Identify which cell holds the provided text, then report its (x, y) central coordinate. 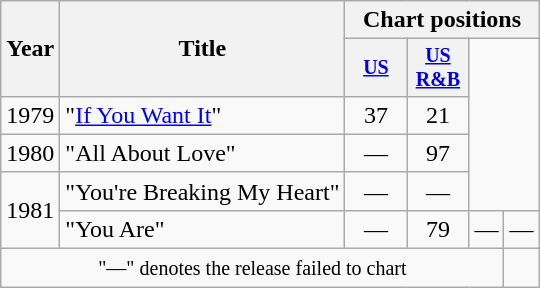
21 (438, 115)
"If You Want It" (202, 115)
79 (438, 229)
"All About Love" (202, 153)
1981 (30, 210)
Chart positions (442, 20)
97 (438, 153)
"You Are" (202, 229)
37 (376, 115)
1979 (30, 115)
1980 (30, 153)
"—" denotes the release failed to chart (252, 268)
US (376, 68)
USR&B (438, 68)
"You're Breaking My Heart" (202, 191)
Title (202, 49)
Year (30, 49)
